Detect which cell encompasses the target text, then output its (x, y) center coordinate. 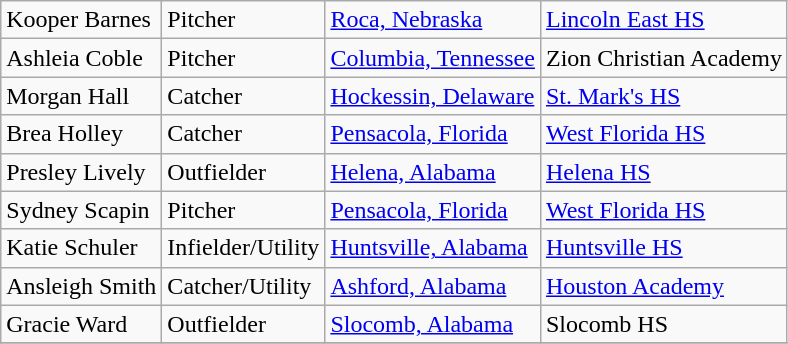
Sydney Scapin (82, 210)
Ashleia Coble (82, 58)
Presley Lively (82, 172)
Huntsville HS (664, 248)
Brea Holley (82, 134)
Ashford, Alabama (433, 286)
Gracie Ward (82, 324)
Morgan Hall (82, 96)
Catcher/Utility (244, 286)
Ansleigh Smith (82, 286)
Hockessin, Delaware (433, 96)
Slocomb HS (664, 324)
Helena, Alabama (433, 172)
Houston Academy (664, 286)
Roca, Nebraska (433, 20)
St. Mark's HS (664, 96)
Columbia, Tennessee (433, 58)
Slocomb, Alabama (433, 324)
Huntsville, Alabama (433, 248)
Helena HS (664, 172)
Katie Schuler (82, 248)
Infielder/Utility (244, 248)
Lincoln East HS (664, 20)
Zion Christian Academy (664, 58)
Kooper Barnes (82, 20)
